From the cell containing the given text, extract its center point as (X, Y) coordinate. 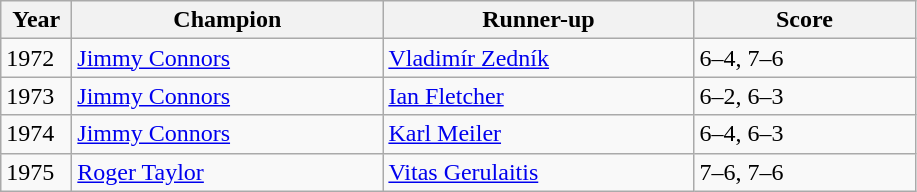
Score (804, 20)
6–4, 6–3 (804, 134)
6–2, 6–3 (804, 96)
1974 (36, 134)
Year (36, 20)
1972 (36, 58)
Ian Fletcher (538, 96)
Runner-up (538, 20)
7–6, 7–6 (804, 172)
Vitas Gerulaitis (538, 172)
6–4, 7–6 (804, 58)
Roger Taylor (228, 172)
Champion (228, 20)
Vladimír Zedník (538, 58)
Karl Meiler (538, 134)
1973 (36, 96)
1975 (36, 172)
